Identify which cell holds the provided text, then report its [X, Y] central coordinate. 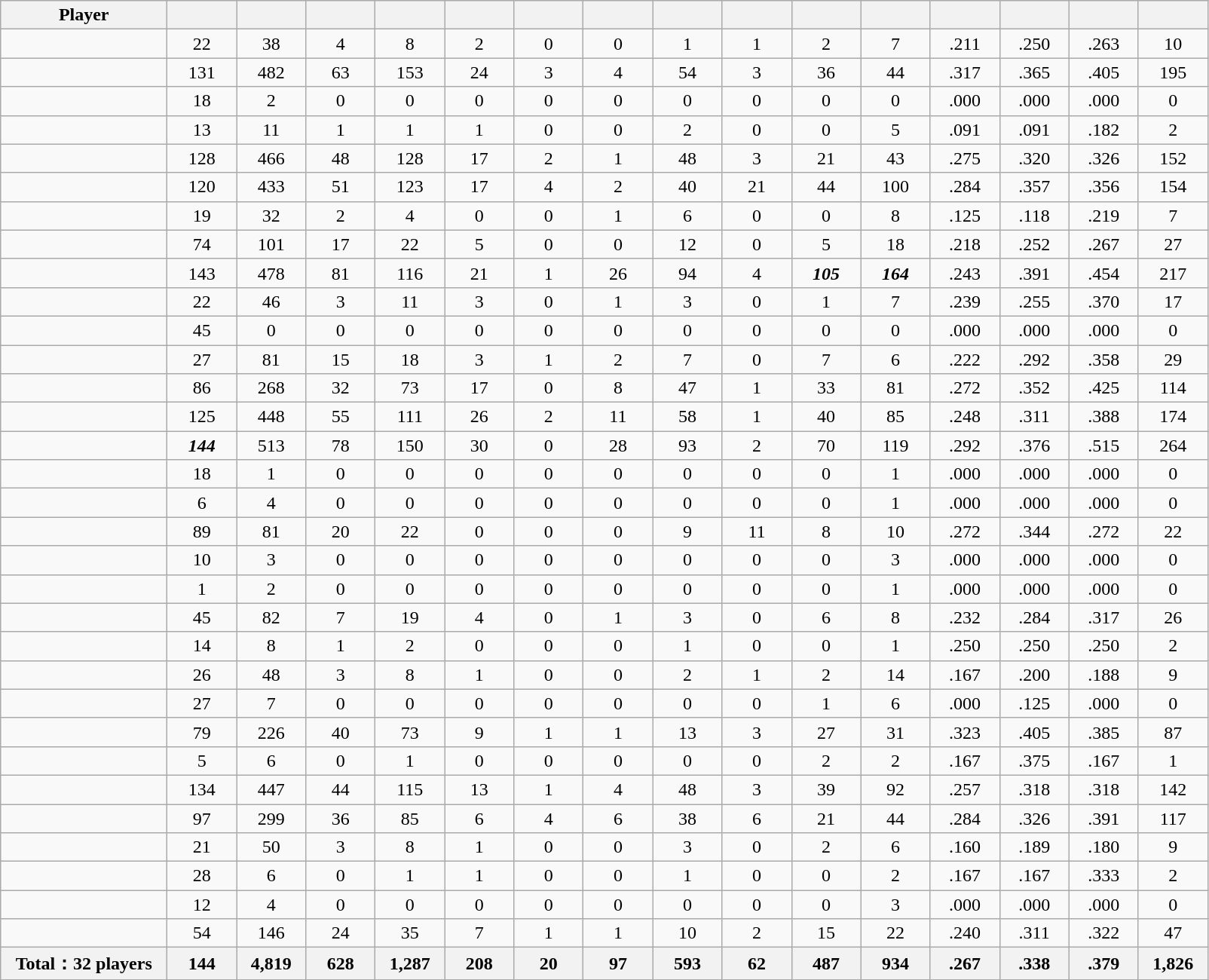
115 [410, 789]
153 [410, 72]
.188 [1103, 675]
134 [202, 789]
89 [202, 531]
.118 [1034, 216]
46 [271, 302]
154 [1173, 187]
.240 [965, 933]
482 [271, 72]
466 [271, 158]
146 [271, 933]
43 [895, 158]
70 [826, 446]
.275 [965, 158]
93 [687, 446]
.255 [1034, 302]
.356 [1103, 187]
226 [271, 732]
86 [202, 388]
.322 [1103, 933]
35 [410, 933]
58 [687, 417]
87 [1173, 732]
.375 [1034, 761]
120 [202, 187]
.239 [965, 302]
55 [341, 417]
111 [410, 417]
78 [341, 446]
63 [341, 72]
.379 [1103, 963]
.333 [1103, 876]
299 [271, 818]
105 [826, 273]
114 [1173, 388]
.385 [1103, 732]
116 [410, 273]
.370 [1103, 302]
152 [1173, 158]
628 [341, 963]
164 [895, 273]
62 [757, 963]
125 [202, 417]
1,826 [1173, 963]
448 [271, 417]
Player [84, 15]
.252 [1034, 244]
142 [1173, 789]
.211 [965, 44]
82 [271, 617]
33 [826, 388]
Total：32 players [84, 963]
593 [687, 963]
100 [895, 187]
51 [341, 187]
264 [1173, 446]
131 [202, 72]
.180 [1103, 847]
.425 [1103, 388]
117 [1173, 818]
.388 [1103, 417]
.200 [1034, 675]
447 [271, 789]
217 [1173, 273]
.515 [1103, 446]
.218 [965, 244]
268 [271, 388]
513 [271, 446]
.320 [1034, 158]
174 [1173, 417]
195 [1173, 72]
.257 [965, 789]
.344 [1034, 531]
29 [1173, 360]
101 [271, 244]
.248 [965, 417]
74 [202, 244]
92 [895, 789]
123 [410, 187]
.352 [1034, 388]
1,287 [410, 963]
.358 [1103, 360]
.243 [965, 273]
208 [479, 963]
.160 [965, 847]
.182 [1103, 130]
119 [895, 446]
.365 [1034, 72]
143 [202, 273]
433 [271, 187]
150 [410, 446]
.189 [1034, 847]
94 [687, 273]
.376 [1034, 446]
487 [826, 963]
.454 [1103, 273]
478 [271, 273]
31 [895, 732]
.232 [965, 617]
.222 [965, 360]
79 [202, 732]
30 [479, 446]
.263 [1103, 44]
39 [826, 789]
50 [271, 847]
.323 [965, 732]
4,819 [271, 963]
.338 [1034, 963]
.357 [1034, 187]
934 [895, 963]
.219 [1103, 216]
